For the text-containing cell, return its midpoint in (x, y) coordinate format. 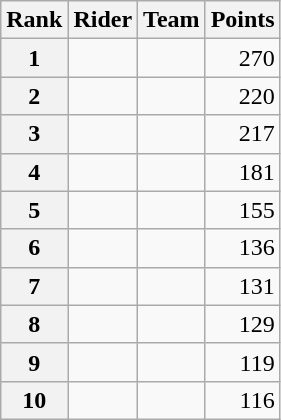
8 (34, 324)
Points (242, 20)
6 (34, 248)
5 (34, 210)
Rider (103, 20)
220 (242, 96)
136 (242, 248)
9 (34, 362)
3 (34, 134)
4 (34, 172)
155 (242, 210)
2 (34, 96)
131 (242, 286)
10 (34, 400)
Rank (34, 20)
7 (34, 286)
217 (242, 134)
129 (242, 324)
119 (242, 362)
116 (242, 400)
Team (172, 20)
1 (34, 58)
181 (242, 172)
270 (242, 58)
